Search for the cell housing the specified text and yield its (X, Y) center coordinate. 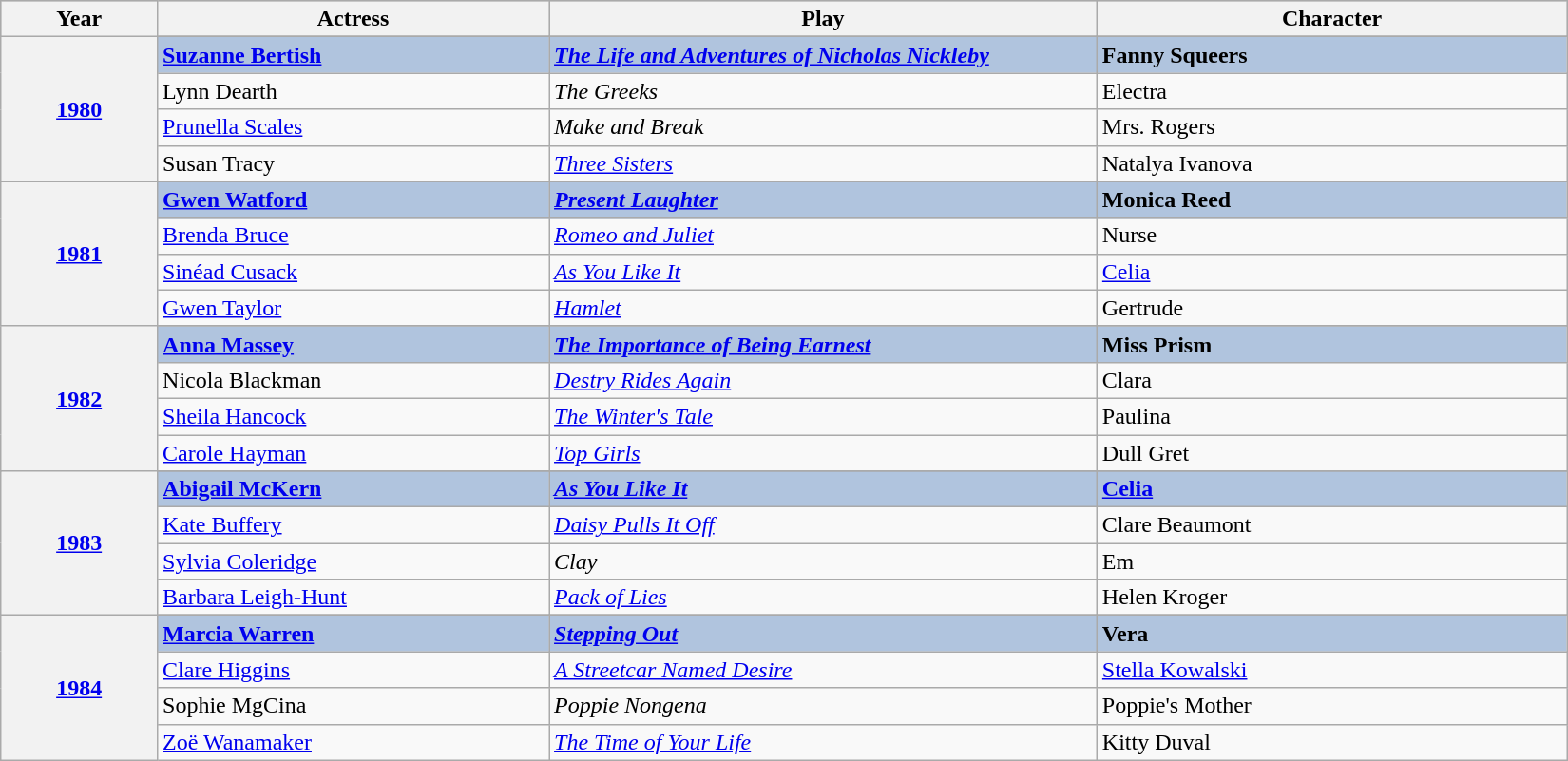
1984 (80, 688)
The Importance of Being Earnest (823, 344)
1982 (80, 398)
Helen Kroger (1331, 598)
Nicola Blackman (354, 380)
Daisy Pulls It Off (823, 525)
1980 (80, 109)
Dull Gret (1331, 453)
Em (1331, 561)
Kate Buffery (354, 525)
Gwen Taylor (354, 308)
Top Girls (823, 453)
Sinéad Cusack (354, 272)
Zoë Wanamaker (354, 742)
Clare Higgins (354, 670)
Kitty Duval (1331, 742)
The Time of Your Life (823, 742)
Vera (1331, 634)
The Winter's Tale (823, 416)
Romeo and Juliet (823, 236)
Play (823, 19)
Sylvia Coleridge (354, 561)
Character (1331, 19)
Anna Massey (354, 344)
Miss Prism (1331, 344)
Fanny Squeers (1331, 55)
A Streetcar Named Desire (823, 670)
Clara (1331, 380)
Electra (1331, 91)
Stepping Out (823, 634)
Sheila Hancock (354, 416)
Poppie Nongena (823, 706)
Pack of Lies (823, 598)
Suzanne Bertish (354, 55)
Paulina (1331, 416)
1981 (80, 254)
Susan Tracy (354, 163)
Prunella Scales (354, 127)
Destry Rides Again (823, 380)
Actress (354, 19)
Sophie MgCina (354, 706)
Clay (823, 561)
Marcia Warren (354, 634)
The Greeks (823, 91)
Present Laughter (823, 200)
Lynn Dearth (354, 91)
Stella Kowalski (1331, 670)
Gertrude (1331, 308)
Clare Beaumont (1331, 525)
Barbara Leigh-Hunt (354, 598)
Natalya Ivanova (1331, 163)
Mrs. Rogers (1331, 127)
Monica Reed (1331, 200)
The Life and Adventures of Nicholas Nickleby (823, 55)
Nurse (1331, 236)
Three Sisters (823, 163)
Abigail McKern (354, 489)
1983 (80, 543)
Poppie's Mother (1331, 706)
Carole Hayman (354, 453)
Gwen Watford (354, 200)
Brenda Bruce (354, 236)
Hamlet (823, 308)
Make and Break (823, 127)
Year (80, 19)
